Return the (x, y) coordinate for the center point of the cell that contains the specified text.  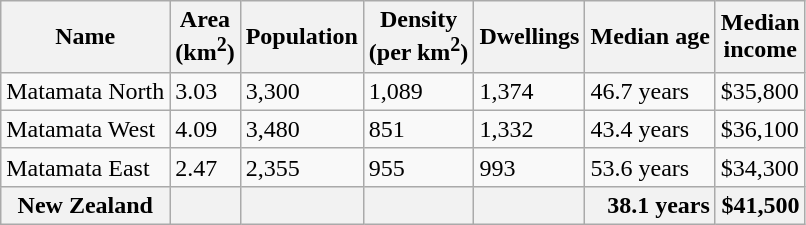
46.7 years (650, 91)
Matamata West (86, 129)
Medianincome (760, 37)
4.09 (205, 129)
2,355 (302, 167)
Matamata North (86, 91)
2.47 (205, 167)
$41,500 (760, 205)
$36,100 (760, 129)
955 (418, 167)
1,332 (530, 129)
Median age (650, 37)
Matamata East (86, 167)
New Zealand (86, 205)
43.4 years (650, 129)
Area(km2) (205, 37)
1,374 (530, 91)
Population (302, 37)
38.1 years (650, 205)
1,089 (418, 91)
3,300 (302, 91)
$34,300 (760, 167)
$35,800 (760, 91)
3,480 (302, 129)
Name (86, 37)
Dwellings (530, 37)
Density(per km2) (418, 37)
851 (418, 129)
3.03 (205, 91)
993 (530, 167)
53.6 years (650, 167)
